Return the [x, y] coordinate for the center point of the cell that contains the specified text.  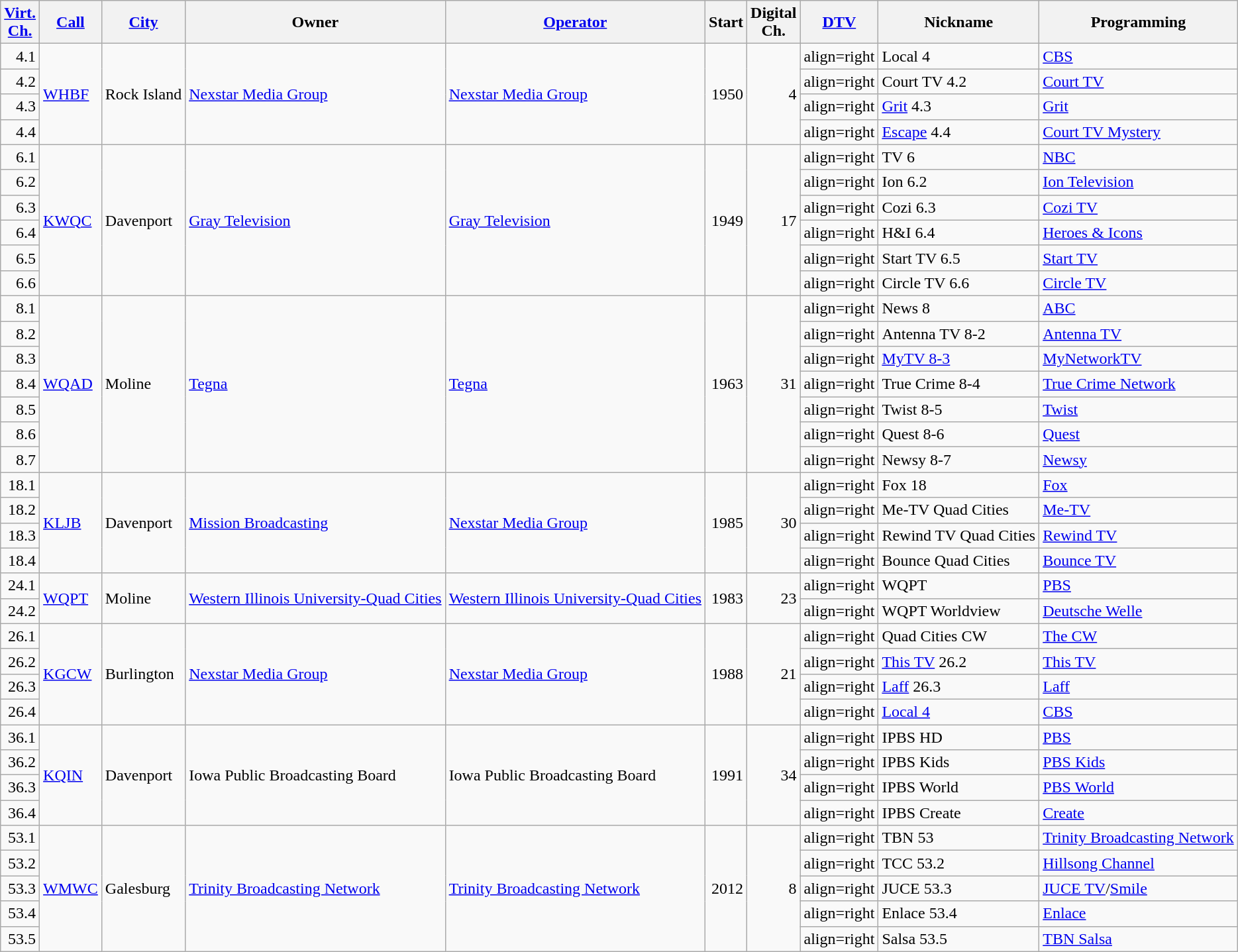
MyNetworkTV [1138, 359]
Hillsong Channel [1138, 863]
Grit [1138, 107]
36.3 [20, 788]
MyTV 8-3 [959, 359]
21 [774, 674]
2012 [726, 888]
Me-TV [1138, 510]
IPBS HD [959, 737]
8.5 [20, 409]
Me-TV Quad Cities [959, 510]
36.1 [20, 737]
Twist [1138, 409]
1988 [726, 674]
Quad Cities CW [959, 636]
26.1 [20, 636]
Cozi TV [1138, 207]
TCC 53.2 [959, 863]
Fox [1138, 485]
Cozi 6.3 [959, 207]
Bounce Quad Cities [959, 560]
Enlace [1138, 914]
Circle TV 6.6 [959, 283]
36.4 [20, 813]
KWQC [71, 220]
Circle TV [1138, 283]
23 [774, 598]
TBN 53 [959, 838]
WHBF [71, 94]
6.3 [20, 207]
1963 [726, 384]
Call [71, 23]
Nickname [959, 23]
Start TV [1138, 258]
Court TV 4.2 [959, 81]
6.5 [20, 258]
Antenna TV 8-2 [959, 333]
8.2 [20, 333]
Court TV Mystery [1138, 132]
Antenna TV [1138, 333]
Twist 8-5 [959, 409]
Enlace 53.4 [959, 914]
Heroes & Icons [1138, 233]
Burlington [143, 674]
24.1 [20, 586]
Galesburg [143, 888]
8.1 [20, 308]
Salsa 53.5 [959, 939]
Quest 8-6 [959, 435]
1983 [726, 598]
IPBS Create [959, 813]
Start TV 6.5 [959, 258]
Grit 4.3 [959, 107]
4.2 [20, 81]
IPBS World [959, 788]
Bounce TV [1138, 560]
WQAD [71, 384]
18.2 [20, 510]
TBN Salsa [1138, 939]
True Crime Network [1138, 384]
JUCE 53.3 [959, 888]
Fox 18 [959, 485]
1950 [726, 94]
53.4 [20, 914]
31 [774, 384]
34 [774, 775]
1985 [726, 523]
Operator [575, 23]
WMWC [71, 888]
DTV [839, 23]
6.1 [20, 157]
IPBS Kids [959, 763]
Rewind TV Quad Cities [959, 535]
Rewind TV [1138, 535]
4 [774, 94]
Laff 26.3 [959, 686]
24.2 [20, 611]
This TV 26.2 [959, 661]
KGCW [71, 674]
Laff [1138, 686]
4.3 [20, 107]
4.1 [20, 56]
Escape 4.4 [959, 132]
H&I 6.4 [959, 233]
Start [726, 23]
4.4 [20, 132]
Rock Island [143, 94]
Newsy [1138, 460]
26.3 [20, 686]
Virt.Ch. [20, 23]
City [143, 23]
8.6 [20, 435]
18.4 [20, 560]
36.2 [20, 763]
KQIN [71, 775]
17 [774, 220]
True Crime 8-4 [959, 384]
8.7 [20, 460]
1949 [726, 220]
Mission Broadcasting [315, 523]
Quest [1138, 435]
KLJB [71, 523]
8 [774, 888]
6.4 [20, 233]
53.5 [20, 939]
Court TV [1138, 81]
30 [774, 523]
DigitalCh. [774, 23]
Owner [315, 23]
JUCE TV/Smile [1138, 888]
53.3 [20, 888]
26.4 [20, 712]
Programming [1138, 23]
PBS Kids [1138, 763]
1991 [726, 775]
Deutsche Welle [1138, 611]
TV 6 [959, 157]
Newsy 8-7 [959, 460]
53.1 [20, 838]
NBC [1138, 157]
WQPT Worldview [959, 611]
53.2 [20, 863]
18.3 [20, 535]
ABC [1138, 308]
6.6 [20, 283]
8.3 [20, 359]
PBS World [1138, 788]
Ion Television [1138, 182]
18.1 [20, 485]
Create [1138, 813]
This TV [1138, 661]
Ion 6.2 [959, 182]
The CW [1138, 636]
6.2 [20, 182]
26.2 [20, 661]
News 8 [959, 308]
8.4 [20, 384]
